Identify which cell holds the provided text, then report its [x, y] central coordinate. 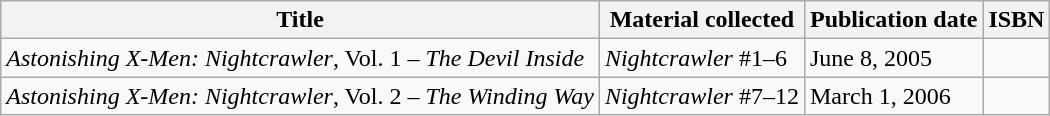
Title [300, 20]
Publication date [893, 20]
Astonishing X-Men: Nightcrawler, Vol. 2 – The Winding Way [300, 96]
Astonishing X-Men: Nightcrawler, Vol. 1 – The Devil Inside [300, 58]
Nightcrawler #1–6 [702, 58]
ISBN [1016, 20]
Material collected [702, 20]
Nightcrawler #7–12 [702, 96]
March 1, 2006 [893, 96]
June 8, 2005 [893, 58]
